Provide the (x, y) coordinate of the cell's center where the given text is located.  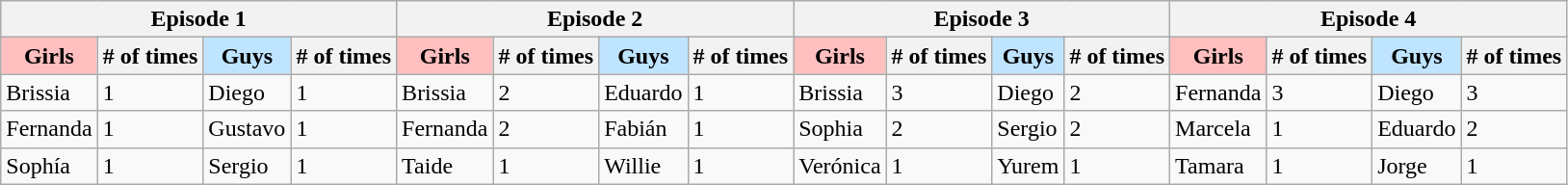
Jorge (1417, 166)
Tamara (1218, 166)
Episode 2 (595, 19)
Gustavo (247, 129)
Sophia (840, 129)
Episode 3 (982, 19)
Willie (643, 166)
Fabián (643, 129)
Taide (445, 166)
Episode 1 (198, 19)
Yurem (1029, 166)
Sophía (49, 166)
Verónica (840, 166)
Episode 4 (1369, 19)
Marcela (1218, 129)
